Return (x, y) of the center of cell containing provided text 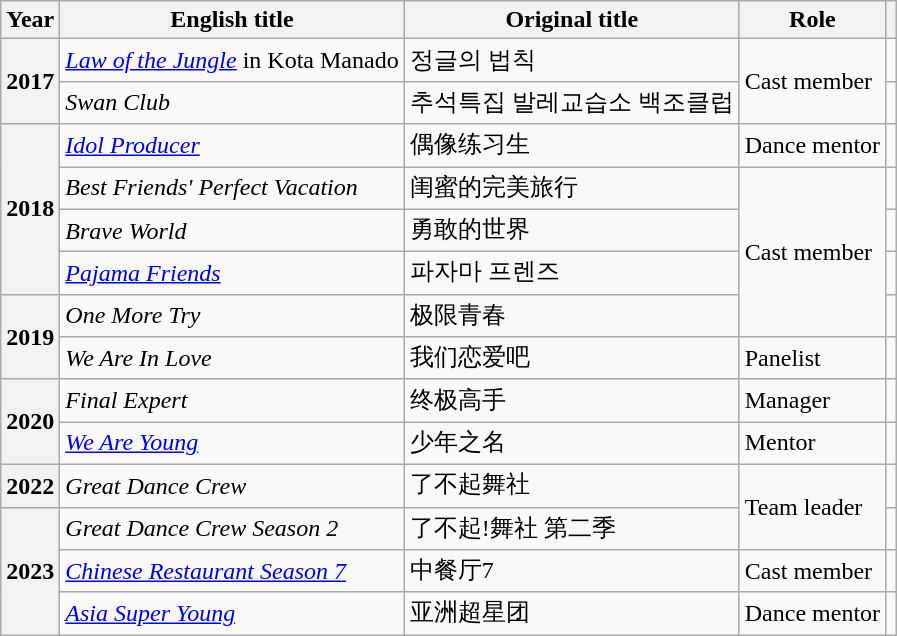
Swan Club (232, 102)
Role (812, 20)
추석특집 발레교습소 백조클럽 (572, 102)
2019 (30, 336)
闺蜜的完美旅行 (572, 188)
파자마 프렌즈 (572, 274)
Asia Super Young (232, 614)
我们恋爱吧 (572, 358)
We Are Young (232, 444)
Great Dance Crew Season 2 (232, 528)
了不起舞社 (572, 486)
정글의 법칙 (572, 60)
偶像练习生 (572, 146)
2020 (30, 422)
Best Friends' Perfect Vacation (232, 188)
亚洲超星团 (572, 614)
终极高手 (572, 400)
Pajama Friends (232, 274)
少年之名 (572, 444)
勇敢的世界 (572, 230)
Idol Producer (232, 146)
Brave World (232, 230)
了不起!舞社 第二季 (572, 528)
2023 (30, 571)
2018 (30, 209)
Panelist (812, 358)
Manager (812, 400)
We Are In Love (232, 358)
Great Dance Crew (232, 486)
Mentor (812, 444)
极限青春 (572, 316)
Chinese Restaurant Season 7 (232, 572)
Year (30, 20)
中餐厅7 (572, 572)
Team leader (812, 506)
Original title (572, 20)
2017 (30, 82)
Final Expert (232, 400)
English title (232, 20)
2022 (30, 486)
Law of the Jungle in Kota Manado (232, 60)
One More Try (232, 316)
